Pinpoint the cell where the given text exists, returning its (X, Y) midpoint coordinate. 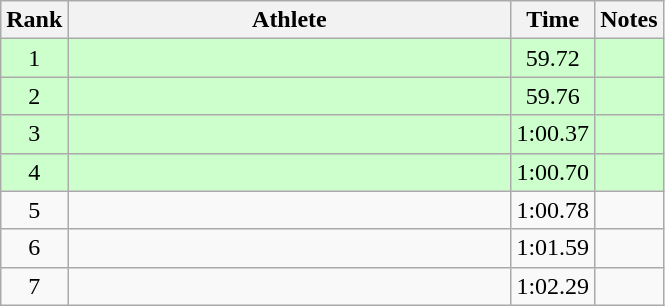
Athlete (290, 20)
4 (34, 172)
Notes (629, 20)
Rank (34, 20)
1:02.29 (553, 286)
3 (34, 134)
59.72 (553, 58)
1:00.70 (553, 172)
1 (34, 58)
7 (34, 286)
1:00.37 (553, 134)
5 (34, 210)
6 (34, 248)
59.76 (553, 96)
2 (34, 96)
1:01.59 (553, 248)
Time (553, 20)
1:00.78 (553, 210)
